For the text-containing cell, return its midpoint in (X, Y) coordinate format. 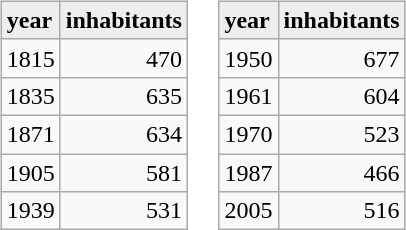
677 (342, 58)
2005 (248, 211)
1950 (248, 58)
523 (342, 134)
1939 (30, 211)
1970 (248, 134)
634 (124, 134)
581 (124, 173)
1987 (248, 173)
1961 (248, 96)
466 (342, 173)
531 (124, 211)
604 (342, 96)
470 (124, 58)
635 (124, 96)
1835 (30, 96)
1905 (30, 173)
516 (342, 211)
1815 (30, 58)
1871 (30, 134)
